Identify which cell holds the provided text, then report its [x, y] central coordinate. 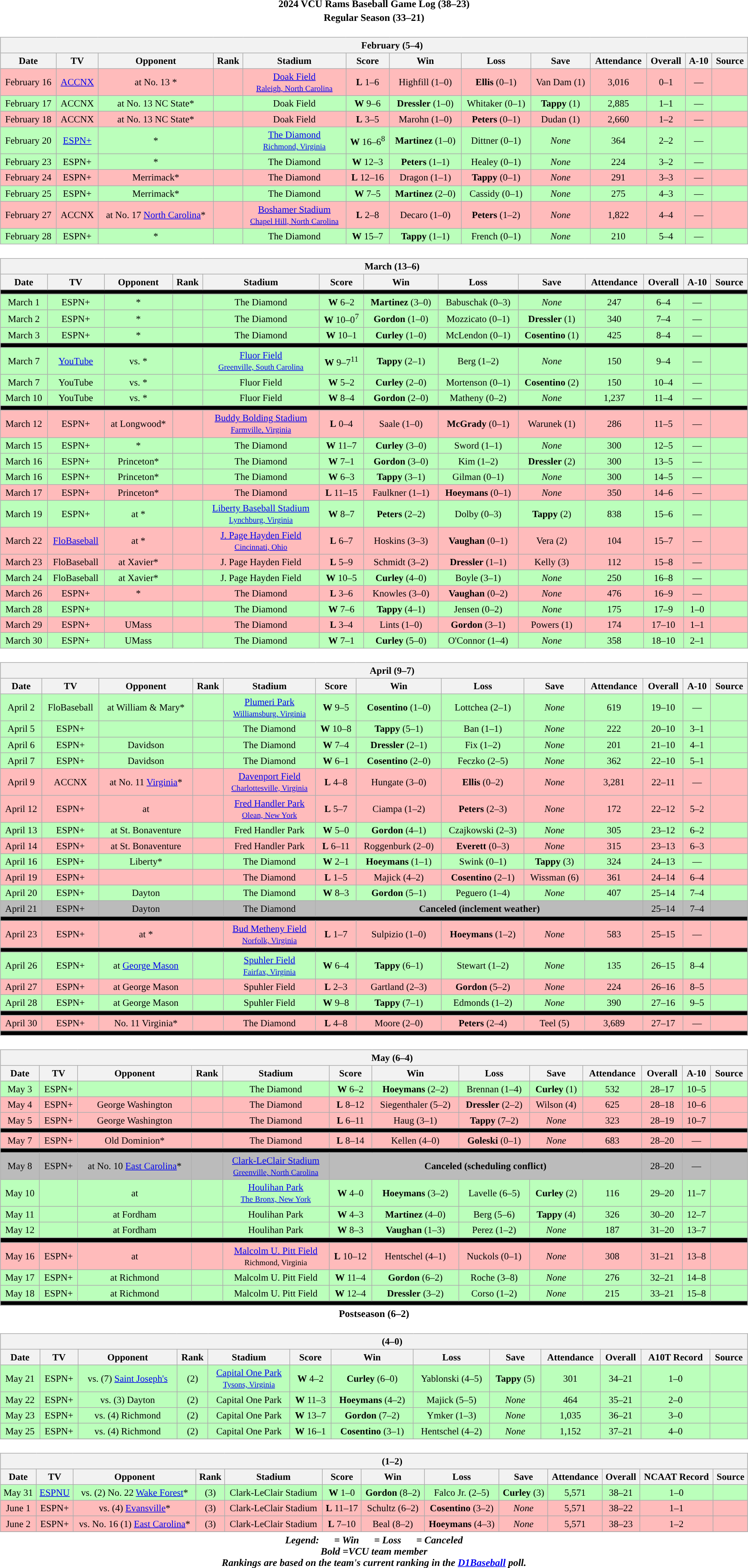
Boshamer StadiumChapel Hill, North Carolina [295, 215]
35–21 [621, 1400]
16–9 [663, 594]
Curley (2) [556, 1193]
Cosentino (2–0) [399, 761]
23–13 [663, 846]
Boyle (3–1) [478, 578]
26–15 [663, 966]
Cosentino (1) [552, 335]
W 11–4 [351, 1277]
Peters (2–2) [401, 514]
Babuschak (0–3) [478, 302]
L 3–4 [341, 625]
April 6 [21, 745]
W 7–4 [336, 745]
Kellen (4–0) [415, 1140]
6–3 [697, 846]
Majick (4–2) [399, 877]
February 23 [28, 162]
vs. (2) No. 22 Wake Forest* [134, 1493]
(4–0) [374, 1341]
Gordon (2–0) [401, 398]
250 [614, 578]
March 22 [24, 540]
March 28 [24, 609]
Capital One ParkTysons, Virginia [249, 1378]
Old Dominion* [134, 1140]
vs. No. 16 (1) East Carolina* [134, 1524]
30–20 [662, 1215]
390 [614, 1003]
March 26 [24, 594]
Curley (2–0) [401, 383]
112 [614, 562]
361 [614, 877]
Majick (5–5) [452, 1400]
Stewart (1–2) [483, 966]
May 3 [20, 1089]
Spuhler FieldFairfax, Virginia [270, 966]
14–6 [663, 492]
Mozzicato (0–1) [478, 319]
Van Dam (1) [561, 82]
201 [614, 745]
February 18 [28, 119]
Tappy (2) [552, 514]
Schmidt (3–2) [401, 562]
vs. (7) Saint Joseph's [128, 1378]
April 28 [21, 1003]
W 4–0 [351, 1193]
W 10–07 [341, 319]
April 9 [21, 782]
Doak FieldRaleigh, North Carolina [295, 82]
March 12 [24, 424]
May 10 [20, 1193]
Edmonds (1–2) [483, 1003]
Dressler (1) [552, 319]
L 8–14 [351, 1140]
Nuckols (0–1) [494, 1256]
May 12 [20, 1230]
Cosentino (3–1) [372, 1431]
15–6 [663, 514]
Ellis (0–2) [483, 782]
March 15 [24, 445]
April 16 [21, 862]
247 [614, 302]
Gordon (1–0) [401, 319]
324 [614, 862]
W 16–1 [311, 1431]
Haug (3–1) [415, 1120]
13–5 [663, 461]
2,660 [619, 119]
W 9–5 [336, 708]
NCAAT Record [676, 1477]
625 [612, 1105]
at No. 10 East Carolina* [134, 1166]
L 2–3 [336, 987]
L 6–7 [341, 540]
13–7 [696, 1230]
W 11–3 [311, 1400]
17–10 [663, 625]
May 16 [20, 1256]
3–1 [697, 729]
340 [614, 319]
W 4–2 [311, 1378]
Gilman (0–1) [478, 477]
Ellis (0–1) [496, 82]
L 5–9 [341, 562]
Roggenburk (2–0) [399, 846]
vs. (3) Dayton [128, 1400]
L 8–12 [351, 1105]
31–20 [662, 1230]
W 5–2 [341, 383]
Berg (5–6) [494, 1215]
Wissman (6) [554, 877]
May 17 [20, 1277]
Cosentino (2) [552, 383]
June 1 [18, 1508]
476 [614, 594]
0–1 [666, 82]
Curley (3–0) [401, 445]
April 2 [21, 708]
31–21 [662, 1256]
May 8 [20, 1166]
32–21 [662, 1277]
22–10 [663, 761]
3–3 [666, 178]
28–18 [662, 1105]
Martinez (1–0) [425, 140]
Kim (1–2) [478, 461]
April 27 [21, 987]
5–1 [697, 761]
L 3–5 [367, 119]
Hungate (3–0) [399, 782]
February 16 [28, 82]
13–8 [696, 1256]
4–0 [675, 1431]
135 [614, 966]
Tappy (7–1) [399, 1003]
Dressler (3–2) [415, 1293]
12–7 [696, 1215]
20–10 [663, 729]
vs. (4) Evansville* [134, 1508]
McLendon (0–1) [478, 335]
5–4 [666, 236]
June 2 [18, 1524]
April (9–7) [374, 671]
Gordon (5–2) [483, 987]
15–7 [663, 540]
Cassidy (0–1) [496, 193]
ESPNU [55, 1493]
L 1–5 [336, 877]
W 12–3 [367, 162]
Canceled (scheduling conflict) [485, 1166]
Schultz (6–2) [393, 1508]
Cosentino (2–1) [483, 877]
May 21 [20, 1378]
2–2 [666, 140]
174 [614, 625]
April 5 [21, 729]
38–21 [621, 1493]
Feczko (2–5) [483, 761]
March 29 [24, 625]
21–10 [663, 745]
W 15–7 [367, 236]
Davenport FieldCharlottesville, Virginia [270, 782]
275 [619, 193]
Saale (1–0) [401, 424]
Dragon (1–1) [425, 178]
Tappy (3) [554, 862]
Berg (1–2) [478, 361]
Hoeymans (2–2) [415, 1089]
May 25 [20, 1431]
Siegenthaler (5–2) [415, 1105]
308 [612, 1256]
29–20 [662, 1193]
362 [614, 761]
February 17 [28, 104]
W 1–0 [341, 1493]
23–12 [663, 830]
9–5 [697, 1003]
Hoeymans (3–2) [415, 1193]
222 [614, 729]
38–23 [621, 1524]
March 19 [24, 514]
28–19 [662, 1120]
March 24 [24, 578]
3–2 [666, 162]
26–16 [663, 987]
French (0–1) [496, 236]
May 31 [18, 1493]
37–21 [621, 1431]
March 23 [24, 562]
Ymker (1–3) [452, 1416]
36–21 [621, 1416]
Hoeymans (1–2) [483, 935]
24–14 [663, 877]
Sword (1–1) [478, 445]
L 12–16 [367, 178]
3,281 [614, 782]
March (13–6) [374, 266]
Hoeymans (0–1) [478, 492]
11–7 [696, 1193]
Mortenson (0–1) [478, 383]
4–1 [697, 745]
Highfill (1–0) [425, 82]
Dressler (2–1) [399, 745]
34–21 [621, 1378]
Cosentino (3–2) [462, 1508]
Martinez (2–0) [425, 193]
W 9–8 [336, 1003]
W 6–4 [336, 966]
4–4 [666, 215]
305 [614, 830]
116 [612, 1193]
W 13–7 [311, 1416]
210 [619, 236]
Dressler (1–1) [478, 562]
10–6 [696, 1105]
358 [614, 641]
Dressler (1–0) [425, 104]
11–4 [663, 398]
May 11 [20, 1215]
Peguero (1–4) [483, 893]
10–5 [696, 1089]
Ciampa (1–2) [399, 809]
Sulpizio (1–0) [399, 935]
3–0 [675, 1416]
323 [612, 1120]
Clark-LeClair StadiumGreenville, North Carolina [275, 1166]
25–15 [663, 935]
Decaro (1–0) [425, 215]
17–9 [663, 609]
Hentschel (4–2) [452, 1431]
L 11–15 [341, 492]
Gordon (8–2) [393, 1493]
Canceled (inclement weather) [479, 908]
May (6–4) [374, 1058]
Curley (1–0) [401, 335]
April 20 [21, 893]
10–7 [696, 1120]
Houlihan ParkThe Bronx, New York [275, 1193]
27–17 [663, 1023]
Liberty Baseball StadiumLynchburg, Virginia [261, 514]
Warunek (1) [552, 424]
April 13 [21, 830]
Hoskins (3–3) [401, 540]
Gordon (4–1) [399, 830]
L 0–4 [341, 424]
Martinez (4–0) [415, 1215]
Fred Handler ParkOlean, New York [270, 809]
Gordon (5–1) [399, 893]
Tappy (1–1) [425, 236]
Tappy (4) [556, 1215]
Hoeymans (4–2) [372, 1400]
April 7 [21, 761]
April 23 [21, 935]
Curley (3) [523, 1493]
L 3–6 [341, 594]
532 [612, 1089]
Curley (4–0) [401, 578]
March 10 [24, 398]
Corso (1–2) [494, 1293]
Jensen (0–2) [478, 609]
Gartland (2–3) [399, 987]
172 [614, 809]
Tappy (7–2) [494, 1120]
May 5 [20, 1120]
27–16 [663, 1003]
301 [570, 1378]
Fluor FieldGreenville, South Carolina [261, 361]
Hentschel (4–1) [415, 1256]
L 10–12 [351, 1256]
Whitaker (0–1) [496, 104]
Curley (6–0) [372, 1378]
February 20 [28, 140]
2,885 [619, 104]
W 7–5 [367, 193]
1,822 [619, 215]
February 25 [28, 193]
315 [614, 846]
Goleski (0–1) [494, 1140]
3,016 [619, 82]
Buddy Bolding StadiumFarmville, Virginia [261, 424]
at No. 13 * [156, 82]
838 [614, 514]
28–17 [662, 1089]
16–8 [663, 578]
W 9–711 [341, 361]
Vaughan (0–1) [478, 540]
Peters (2–3) [483, 809]
Tappy (0–1) [496, 178]
L 5–7 [336, 809]
Ban (1–1) [483, 729]
Liberty* [146, 862]
425 [614, 335]
McGrady (0–1) [478, 424]
Matheny (0–2) [478, 398]
Tappy (4–1) [401, 609]
W 10–8 [336, 729]
April 19 [21, 877]
L 11–17 [341, 1508]
Falco Jr. (2–5) [462, 1493]
Wilson (4) [556, 1105]
Powers (1) [552, 625]
W 4–3 [351, 1215]
Teel (5) [554, 1023]
W 16–68 [367, 140]
407 [614, 893]
Marohn (1–0) [425, 119]
March 17 [24, 492]
Lavelle (6–5) [494, 1193]
March 2 [24, 319]
Hoeymans (4–3) [462, 1524]
Dittner (0–1) [496, 140]
W 10–1 [341, 335]
Curley (1) [556, 1089]
Kelly (3) [552, 562]
Curley (5–0) [401, 641]
at No. 17 North Carolina* [156, 215]
683 [612, 1140]
6–2 [697, 830]
9–4 [663, 361]
33–21 [662, 1293]
at William & Mary* [146, 708]
at No. 11 Virginia* [146, 782]
W 2–1 [336, 862]
O'Connor (1–4) [478, 641]
A10T Record [675, 1357]
April 21 [21, 908]
Peters (2–4) [483, 1023]
May 23 [20, 1416]
March 30 [24, 641]
10–4 [663, 383]
1,035 [570, 1416]
Moore (2–0) [399, 1023]
February (5–4) [374, 45]
March 1 [24, 302]
11–5 [663, 424]
215 [612, 1293]
Healey (0–1) [496, 162]
187 [612, 1230]
Gordon (3–1) [478, 625]
Fix (1–2) [483, 745]
326 [612, 1215]
4–3 [666, 193]
L 2–8 [367, 215]
February 28 [28, 236]
Tappy (5) [515, 1378]
22–12 [663, 809]
Beal (8–2) [393, 1524]
W 11–7 [341, 445]
2–0 [675, 1400]
L 7–10 [341, 1524]
Peters (1–2) [496, 215]
Perez (1–2) [494, 1230]
February 27 [28, 215]
Dolby (0–3) [478, 514]
24–13 [663, 862]
Tappy (5–1) [399, 729]
Faulkner (1–1) [401, 492]
W 12–4 [351, 1293]
Gordon (6–2) [415, 1277]
Tappy (3–1) [401, 477]
Tappy (6–1) [399, 966]
Vaughan (1–3) [415, 1230]
Roche (3–8) [494, 1277]
464 [570, 1400]
Bud Metheny FieldNorfolk, Virginia [270, 935]
583 [614, 935]
104 [614, 540]
W 5–0 [336, 830]
Everett (0–3) [483, 846]
W 7–6 [341, 609]
Cosentino (1–0) [399, 708]
May 7 [20, 1140]
Peters (1–1) [425, 162]
Yablonski (4–5) [452, 1378]
Dudan (1) [561, 119]
April 26 [21, 966]
8–5 [697, 987]
Knowles (3–0) [401, 594]
Dressler (2) [552, 461]
175 [614, 609]
22–11 [663, 782]
291 [619, 178]
Martinez (3–0) [401, 302]
Czajkowski (2–3) [483, 830]
Malcolm U. Pitt FieldRichmond, Virginia [275, 1256]
12–5 [663, 445]
J. Page Hayden FieldCincinnati, Ohio [261, 540]
May 18 [20, 1293]
at Longwood* [139, 424]
W 8–7 [341, 514]
Lottchea (2–1) [483, 708]
Swink (0–1) [483, 862]
Peters (0–1) [496, 119]
April 30 [21, 1023]
1,152 [570, 1431]
W 10–5 [341, 578]
619 [614, 708]
19–10 [663, 708]
April 14 [21, 846]
L 1–6 [367, 82]
Tappy (2–1) [401, 361]
W 6–1 [336, 761]
Plumeri ParkWilliamsburg, Virginia [270, 708]
L 1–7 [336, 935]
276 [612, 1277]
3,689 [614, 1023]
(1–2) [374, 1461]
286 [614, 424]
Dressler (2–2) [494, 1105]
Lints (1–0) [401, 625]
Vera (2) [552, 540]
The DiamondRichmond, Virginia [295, 140]
No. 11 Virginia* [146, 1023]
W 8–4 [341, 398]
W 9–6 [367, 104]
38–22 [621, 1508]
18–10 [663, 641]
W 6–3 [341, 477]
350 [614, 492]
May 4 [20, 1105]
1,237 [614, 398]
Gordon (3–0) [401, 461]
Vaughan (0–2) [478, 594]
May 22 [20, 1400]
2–1 [697, 641]
14–8 [696, 1277]
March 3 [24, 335]
364 [619, 140]
February 24 [28, 178]
Hoeymans (1–1) [399, 862]
April 12 [21, 809]
5–2 [697, 809]
Brennan (1–4) [494, 1089]
Gordon (7–2) [372, 1416]
Tappy (1) [561, 104]
14–5 [663, 477]
